Capture the cell that displays the provided text and extract its [X, Y] central coordinate. 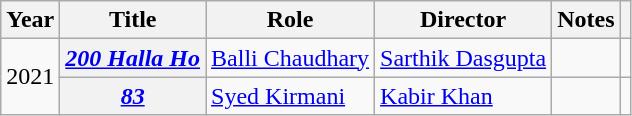
2021 [30, 77]
Balli Chaudhary [290, 58]
200 Halla Ho [133, 58]
Syed Kirmani [290, 96]
Kabir Khan [464, 96]
Year [30, 20]
Sarthik Dasgupta [464, 58]
Director [464, 20]
83 [133, 96]
Title [133, 20]
Notes [586, 20]
Role [290, 20]
